Determine the [x, y] coordinate at the center of the cell enclosing the given text.  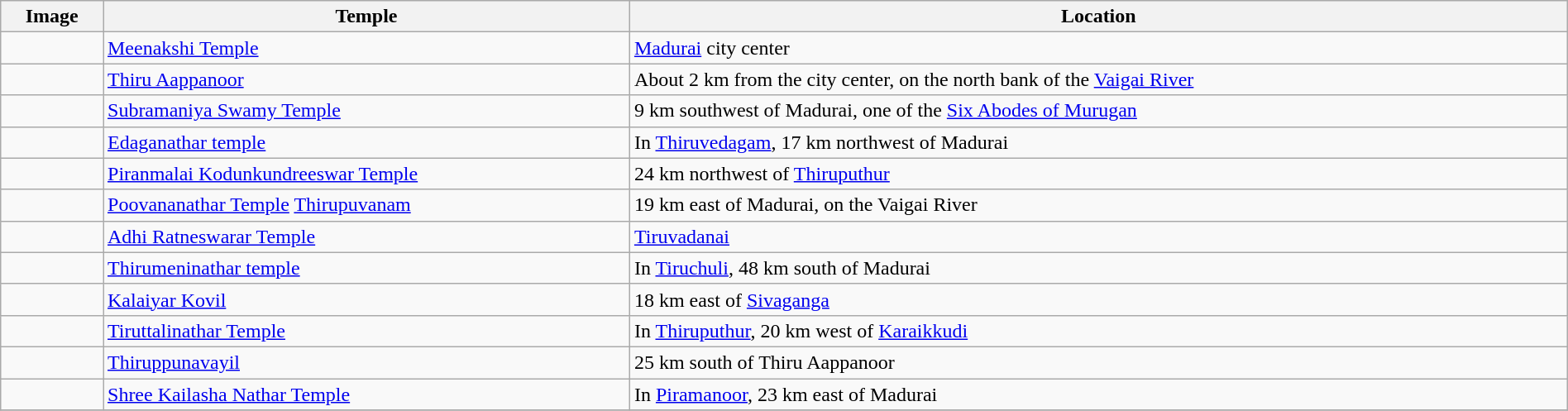
Thiru Aappanoor [366, 79]
Location [1098, 17]
In Thiruvedagam, 17 km northwest of Madurai [1098, 142]
Shree Kailasha Nathar Temple [366, 394]
In Tiruchuli, 48 km south of Madurai [1098, 268]
24 km northwest of Thiruputhur [1098, 174]
9 km southwest of Madurai, one of the Six Abodes of Murugan [1098, 111]
Poovananathar Temple Thirupuvanam [366, 205]
25 km south of Thiru Aappanoor [1098, 362]
In Piramanoor, 23 km east of Madurai [1098, 394]
Adhi Ratneswarar Temple [366, 237]
Madurai city center [1098, 48]
Image [52, 17]
Kalaiyar Kovil [366, 299]
19 km east of Madurai, on the Vaigai River [1098, 205]
Tiruttalinathar Temple [366, 331]
About 2 km from the city center, on the north bank of the Vaigai River [1098, 79]
Tiruvadanai [1098, 237]
Temple [366, 17]
Thirumeninathar temple [366, 268]
Thiruppunavayil [366, 362]
18 km east of Sivaganga [1098, 299]
Edaganathar temple [366, 142]
Subramaniya Swamy Temple [366, 111]
Meenakshi Temple [366, 48]
In Thiruputhur, 20 km west of Karaikkudi [1098, 331]
Piranmalai Kodunkundreeswar Temple [366, 174]
